Identify which cell holds the provided text, then report its [x, y] central coordinate. 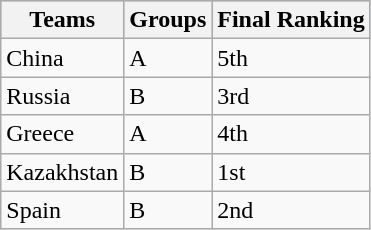
Final Ranking [291, 20]
3rd [291, 96]
Spain [62, 210]
Groups [168, 20]
4th [291, 134]
Kazakhstan [62, 172]
Teams [62, 20]
China [62, 58]
5th [291, 58]
Russia [62, 96]
1st [291, 172]
2nd [291, 210]
Greece [62, 134]
